Pinpoint the cell where the given text exists, returning its [x, y] midpoint coordinate. 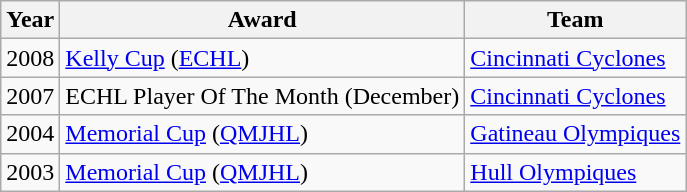
Team [576, 20]
Award [262, 20]
Gatineau Olympiques [576, 134]
2004 [30, 134]
2007 [30, 96]
Year [30, 20]
Kelly Cup (ECHL) [262, 58]
ECHL Player Of The Month (December) [262, 96]
2008 [30, 58]
Hull Olympiques [576, 172]
2003 [30, 172]
